Find where the given text appears and provide that cell's center as [x, y] coordinate. 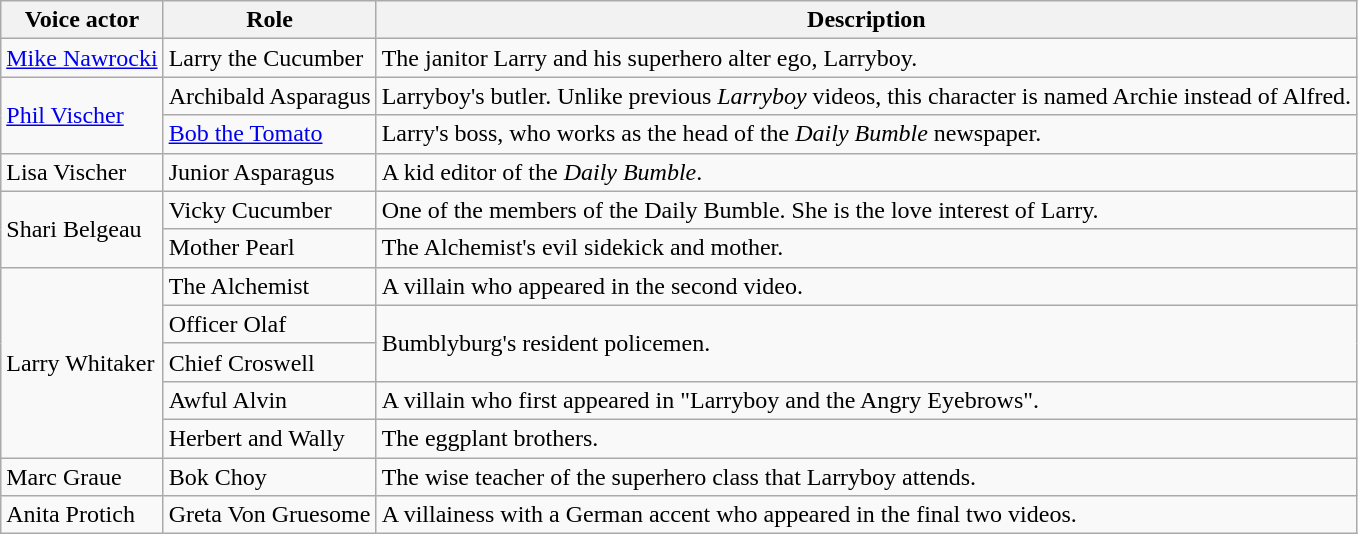
Lisa Vischer [82, 172]
The Alchemist's evil sidekick and mother. [866, 248]
Awful Alvin [270, 400]
Greta Von Gruesome [270, 515]
Mike Nawrocki [82, 58]
Larry Whitaker [82, 362]
Role [270, 20]
Archibald Asparagus [270, 96]
One of the members of the Daily Bumble. She is the love interest of Larry. [866, 210]
A villainess with a German accent who appeared in the final two videos. [866, 515]
A villain who appeared in the second video. [866, 286]
Vicky Cucumber [270, 210]
A villain who first appeared in "Larryboy and the Angry Eyebrows". [866, 400]
A kid editor of the Daily Bumble. [866, 172]
The Alchemist [270, 286]
Shari Belgeau [82, 229]
Bok Choy [270, 477]
Bob the Tomato [270, 134]
Larry the Cucumber [270, 58]
Officer Olaf [270, 324]
The janitor Larry and his superhero alter ego, Larryboy. [866, 58]
Anita Protich [82, 515]
Bumblyburg's resident policemen. [866, 343]
Phil Vischer [82, 115]
The eggplant brothers. [866, 438]
Larryboy's butler. Unlike previous Larryboy videos, this character is named Archie instead of Alfred. [866, 96]
Junior Asparagus [270, 172]
Herbert and Wally [270, 438]
Chief Croswell [270, 362]
Marc Graue [82, 477]
Mother Pearl [270, 248]
Description [866, 20]
Larry's boss, who works as the head of the Daily Bumble newspaper. [866, 134]
Voice actor [82, 20]
The wise teacher of the superhero class that Larryboy attends. [866, 477]
